From the cell containing the given text, extract its center point as (X, Y) coordinate. 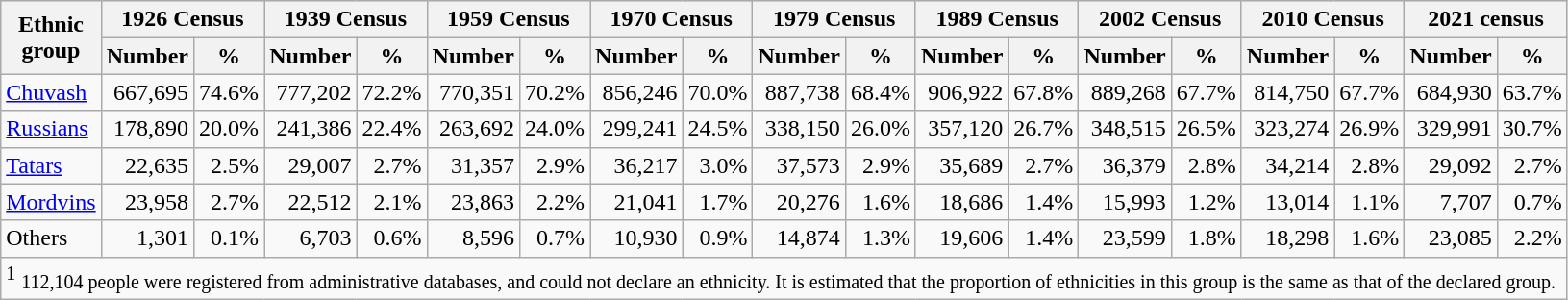
26.9% (1369, 129)
24.5% (717, 129)
1926 Census (183, 19)
6,703 (311, 238)
1979 Census (834, 19)
2.5% (229, 165)
7,707 (1451, 202)
2010 Census (1323, 19)
887,738 (799, 92)
0.6% (392, 238)
1.3% (881, 238)
22,512 (311, 202)
323,274 (1287, 129)
23,958 (147, 202)
Others (51, 238)
770,351 (473, 92)
70.0% (717, 92)
2.1% (392, 202)
8,596 (473, 238)
23,599 (1125, 238)
63.7% (1532, 92)
37,573 (799, 165)
348,515 (1125, 129)
338,150 (799, 129)
1939 Census (346, 19)
0.1% (229, 238)
30.7% (1532, 129)
29,092 (1451, 165)
3.0% (717, 165)
667,695 (147, 92)
1959 Census (508, 19)
241,386 (311, 129)
2002 Census (1159, 19)
13,014 (1287, 202)
889,268 (1125, 92)
1.7% (717, 202)
906,922 (961, 92)
0.9% (717, 238)
357,120 (961, 129)
1970 Census (671, 19)
856,246 (636, 92)
74.6% (229, 92)
Tatars (51, 165)
20.0% (229, 129)
14,874 (799, 238)
67.8% (1044, 92)
1,301 (147, 238)
26.7% (1044, 129)
10,930 (636, 238)
31,357 (473, 165)
684,930 (1451, 92)
1.8% (1206, 238)
178,890 (147, 129)
29,007 (311, 165)
36,379 (1125, 165)
23,863 (473, 202)
2021 census (1486, 19)
26.5% (1206, 129)
18,686 (961, 202)
814,750 (1287, 92)
34,214 (1287, 165)
1.2% (1206, 202)
329,991 (1451, 129)
1989 Census (996, 19)
35,689 (961, 165)
68.4% (881, 92)
22.4% (392, 129)
1.1% (1369, 202)
22,635 (147, 165)
263,692 (473, 129)
15,993 (1125, 202)
70.2% (554, 92)
26.0% (881, 129)
18,298 (1287, 238)
Mordvins (51, 202)
Ethnicgroup (51, 37)
72.2% (392, 92)
21,041 (636, 202)
299,241 (636, 129)
Russians (51, 129)
20,276 (799, 202)
Chuvash (51, 92)
24.0% (554, 129)
23,085 (1451, 238)
36,217 (636, 165)
777,202 (311, 92)
19,606 (961, 238)
